For the text-containing cell, return its midpoint in [X, Y] coordinate format. 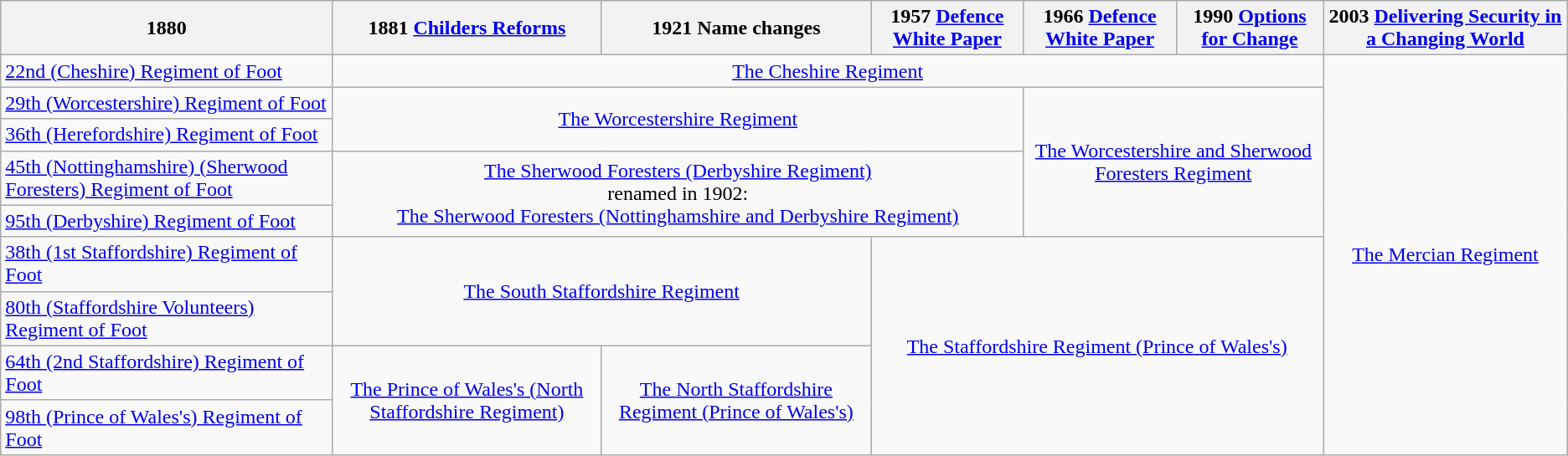
45th (Nottinghamshire) (Sherwood Foresters) Regiment of Foot [167, 177]
1921 Name changes [736, 28]
1990 Options for Change [1250, 28]
22nd (Cheshire) Regiment of Foot [167, 71]
The Worcestershire Regiment [678, 119]
80th (Staffordshire Volunteers) Regiment of Foot [167, 318]
The Worcestershire and Sherwood Foresters Regiment [1173, 162]
2003 Delivering Security in a Changing World [1446, 28]
1966 Defence White Paper [1100, 28]
The Prince of Wales's (North Staffordshire Regiment) [467, 400]
The Cheshire Regiment [828, 71]
1957 Defence White Paper [947, 28]
38th (1st Staffordshire) Regiment of Foot [167, 264]
64th (2nd Staffordshire) Regiment of Foot [167, 373]
98th (Prince of Wales's) Regiment of Foot [167, 427]
95th (Derbyshire) Regiment of Foot [167, 221]
1880 [167, 28]
36th (Herefordshire) Regiment of Foot [167, 135]
1881 Childers Reforms [467, 28]
The Staffordshire Regiment (Prince of Wales's) [1097, 346]
The Sherwood Foresters (Derbyshire Regiment)renamed in 1902:The Sherwood Foresters (Nottinghamshire and Derbyshire Regiment) [678, 194]
29th (Worcestershire) Regiment of Foot [167, 103]
The North Staffordshire Regiment (Prince of Wales's) [736, 400]
The South Staffordshire Regiment [601, 291]
The Mercian Regiment [1446, 255]
